Determine the (x, y) coordinate at the center of the cell enclosing the given text.  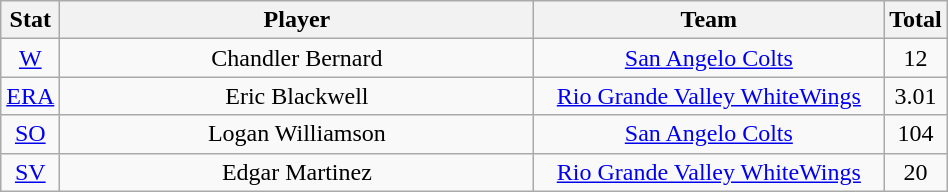
Player (297, 20)
SO (30, 134)
20 (916, 172)
Chandler Bernard (297, 58)
ERA (30, 96)
Total (916, 20)
SV (30, 172)
Eric Blackwell (297, 96)
Edgar Martinez (297, 172)
Logan Williamson (297, 134)
Team (709, 20)
3.01 (916, 96)
104 (916, 134)
12 (916, 58)
W (30, 58)
Stat (30, 20)
